For the text-containing cell, return its midpoint in [x, y] coordinate format. 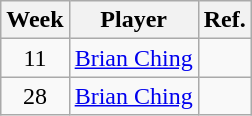
11 [35, 58]
Ref. [224, 20]
28 [35, 96]
Player [134, 20]
Week [35, 20]
